From the cell containing the given text, extract its center point as [X, Y] coordinate. 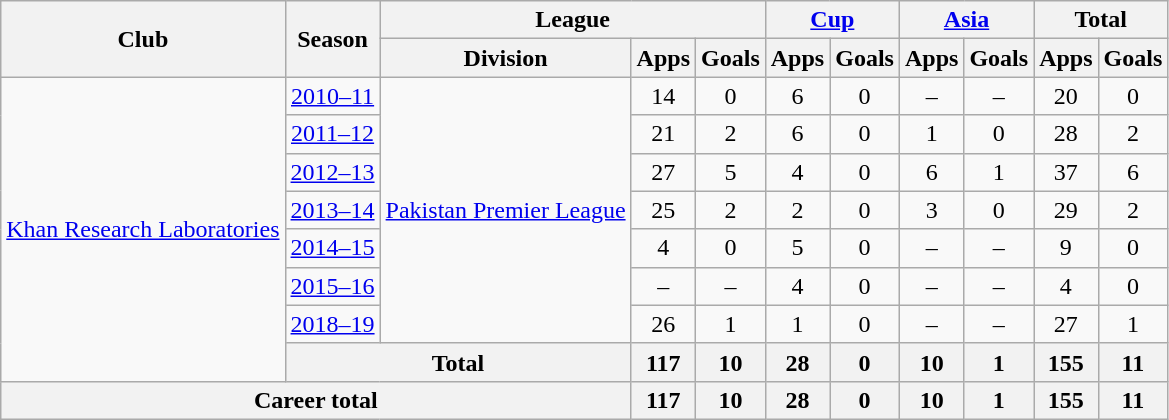
Career total [316, 400]
Khan Research Laboratories [143, 229]
14 [663, 96]
Season [332, 39]
Club [143, 39]
37 [1066, 172]
2014–15 [332, 248]
Pakistan Premier League [506, 210]
2012–13 [332, 172]
2018–19 [332, 324]
Division [506, 58]
21 [663, 134]
2015–16 [332, 286]
Cup [832, 20]
26 [663, 324]
25 [663, 210]
3 [931, 210]
2013–14 [332, 210]
2011–12 [332, 134]
League [572, 20]
Asia [966, 20]
2010–11 [332, 96]
9 [1066, 248]
29 [1066, 210]
20 [1066, 96]
